Determine the [X, Y] coordinate at the center of the cell enclosing the given text.  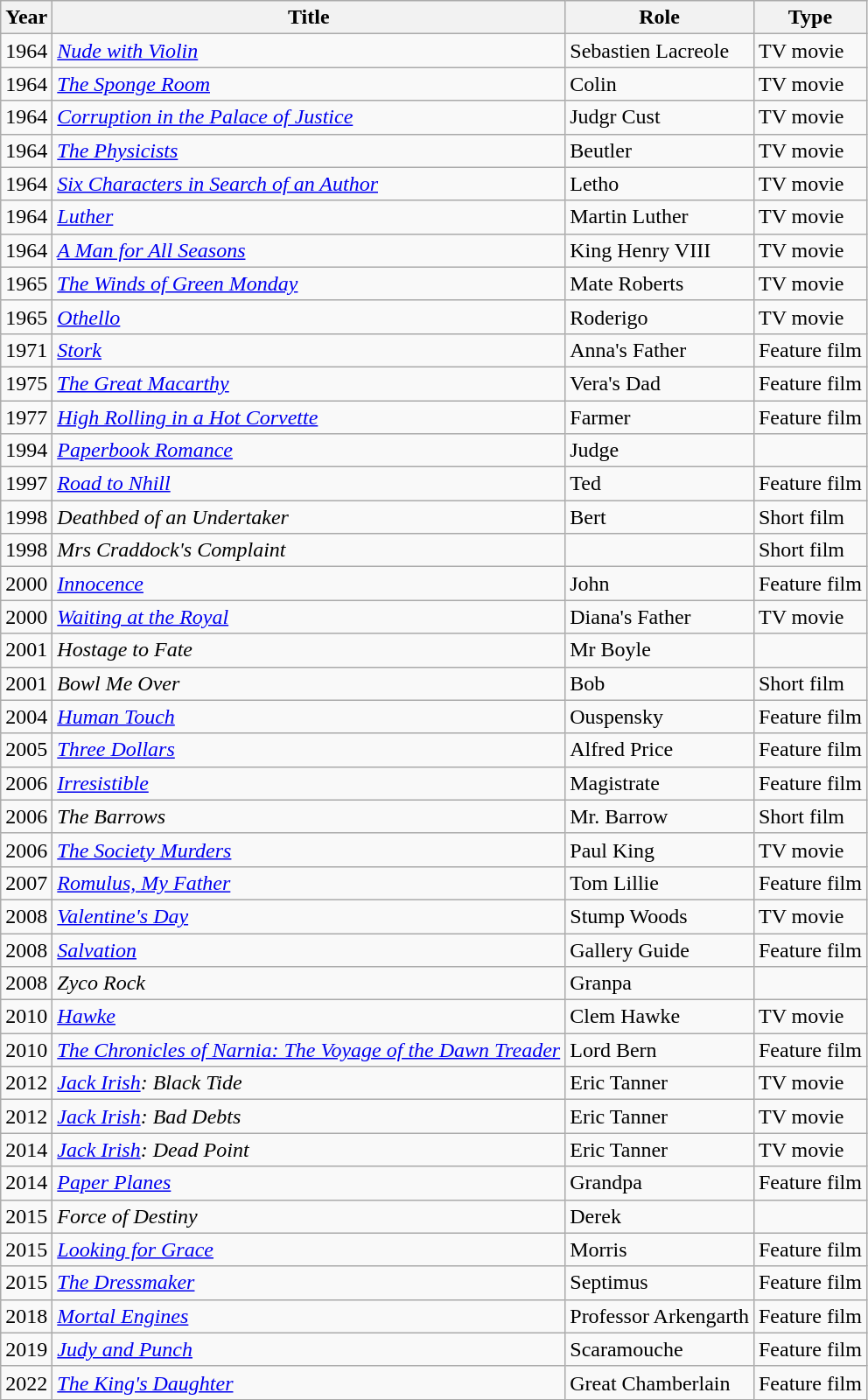
Martin Luther [660, 217]
Hostage to Fate [309, 650]
Clem Hawke [660, 1017]
Mate Roberts [660, 283]
Judy and Punch [309, 1349]
The Chronicles of Narnia: The Voyage of the Dawn Treader [309, 1050]
Deathbed of an Undertaker [309, 517]
Title [309, 17]
Magistrate [660, 783]
Hawke [309, 1017]
Valentine's Day [309, 916]
Looking for Grace [309, 1249]
Jack Irish: Bad Debts [309, 1116]
Septimus [660, 1283]
Salvation [309, 949]
John [660, 584]
The Physicists [309, 150]
Year [26, 17]
Stork [309, 350]
Anna's Father [660, 350]
Roderigo [660, 317]
Judgr Cust [660, 117]
The Barrows [309, 816]
1971 [26, 350]
Vera's Dad [660, 383]
The King's Daughter [309, 1382]
Morris [660, 1249]
Corruption in the Palace of Justice [309, 117]
Mr Boyle [660, 650]
Grandpa [660, 1183]
The Sponge Room [309, 84]
Role [660, 17]
Paper Planes [309, 1183]
Alfred Price [660, 750]
King Henry VIII [660, 250]
Mr. Barrow [660, 816]
Paul King [660, 850]
Nude with Violin [309, 51]
The Society Murders [309, 850]
Stump Woods [660, 916]
Three Dollars [309, 750]
Innocence [309, 584]
Type [810, 17]
Jack Irish: Dead Point [309, 1150]
Scaramouche [660, 1349]
Letho [660, 184]
Beutler [660, 150]
Jack Irish: Black Tide [309, 1083]
2019 [26, 1349]
Paperbook Romance [309, 451]
A Man for All Seasons [309, 250]
2007 [26, 883]
Force of Destiny [309, 1216]
1994 [26, 451]
2018 [26, 1316]
Professor Arkengarth [660, 1316]
The Winds of Green Monday [309, 283]
Ouspensky [660, 717]
High Rolling in a Hot Corvette [309, 417]
Bert [660, 517]
Lord Bern [660, 1050]
Waiting at the Royal [309, 617]
2004 [26, 717]
Luther [309, 217]
1977 [26, 417]
Granpa [660, 983]
2022 [26, 1382]
The Great Macarthy [309, 383]
Diana's Father [660, 617]
Romulus, My Father [309, 883]
2005 [26, 750]
Great Chamberlain [660, 1382]
The Dressmaker [309, 1283]
Derek [660, 1216]
Six Characters in Search of an Author [309, 184]
Gallery Guide [660, 949]
Road to Nhill [309, 484]
Judge [660, 451]
Bob [660, 683]
Othello [309, 317]
Mrs Craddock's Complaint [309, 550]
1975 [26, 383]
Mortal Engines [309, 1316]
Farmer [660, 417]
Irresistible [309, 783]
Ted [660, 484]
Human Touch [309, 717]
Tom Lillie [660, 883]
Bowl Me Over [309, 683]
1997 [26, 484]
Sebastien Lacreole [660, 51]
Zyco Rock [309, 983]
Colin [660, 84]
